For the text-containing cell, return its midpoint in (x, y) coordinate format. 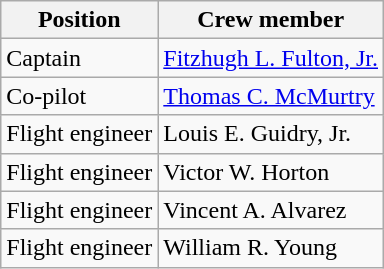
Position (80, 20)
Crew member (271, 20)
Captain (80, 58)
Victor W. Horton (271, 172)
Thomas C. McMurtry (271, 96)
Co-pilot (80, 96)
Fitzhugh L. Fulton, Jr. (271, 58)
Louis E. Guidry, Jr. (271, 134)
William R. Young (271, 248)
Vincent A. Alvarez (271, 210)
